Search for the cell housing the specified text and yield its (X, Y) center coordinate. 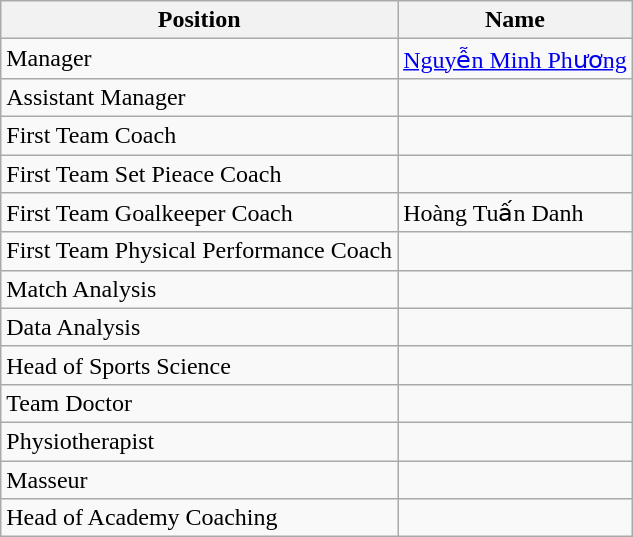
First Team Goalkeeper Coach (200, 213)
Physiotherapist (200, 441)
First Team Physical Performance Coach (200, 251)
Team Doctor (200, 403)
Nguyễn Minh Phương (516, 59)
Hoàng Tuấn Danh (516, 213)
Assistant Manager (200, 97)
First Team Coach (200, 135)
Masseur (200, 479)
Position (200, 20)
Manager (200, 59)
Data Analysis (200, 327)
Match Analysis (200, 289)
Name (516, 20)
Head of Academy Coaching (200, 518)
Head of Sports Science (200, 365)
First Team Set Pieace Coach (200, 173)
